Extract the [x, y] coordinate from the center of the cell holding the provided text.  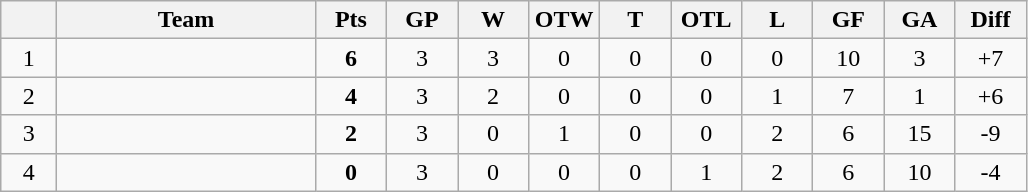
Pts [350, 20]
15 [920, 134]
T [636, 20]
W [494, 20]
GF [848, 20]
Diff [990, 20]
GP [422, 20]
OTW [564, 20]
GA [920, 20]
L [778, 20]
7 [848, 96]
-9 [990, 134]
+6 [990, 96]
OTL [706, 20]
+7 [990, 58]
-4 [990, 172]
Team [186, 20]
